Pinpoint the cell where the given text exists, returning its [X, Y] midpoint coordinate. 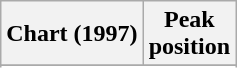
Peakposition [189, 34]
Chart (1997) [72, 34]
